Identify which cell holds the provided text, then report its (x, y) central coordinate. 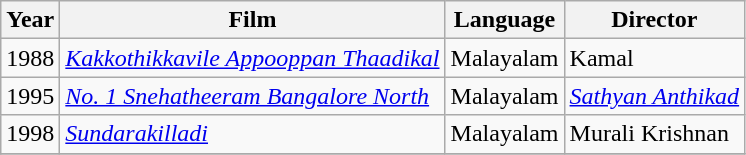
No. 1 Snehatheeram Bangalore North (252, 96)
Murali Krishnan (654, 134)
Year (30, 20)
Language (504, 20)
Sundarakilladi (252, 134)
Film (252, 20)
1988 (30, 58)
1998 (30, 134)
Sathyan Anthikad (654, 96)
Kamal (654, 58)
1995 (30, 96)
Director (654, 20)
Kakkothikkavile Appooppan Thaadikal (252, 58)
